Scan for the cell matching the given text and deliver its (x, y) coordinate at center. 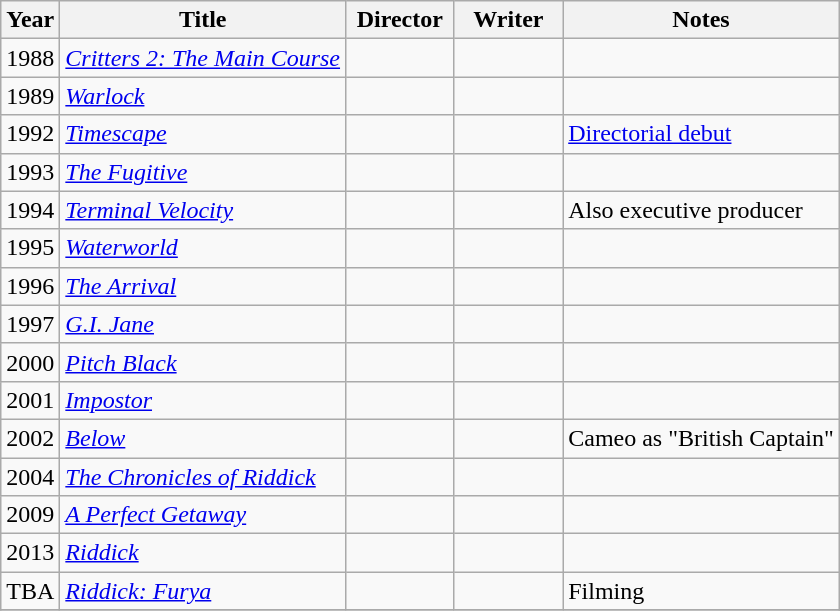
The Fugitive (203, 172)
Also executive producer (702, 210)
Warlock (203, 96)
Waterworld (203, 248)
2001 (30, 400)
2004 (30, 477)
Pitch Black (203, 362)
Impostor (203, 400)
Title (203, 20)
The Arrival (203, 286)
Director (400, 20)
Terminal Velocity (203, 210)
Directorial debut (702, 134)
The Chronicles of Riddick (203, 477)
2009 (30, 515)
A Perfect Getaway (203, 515)
1994 (30, 210)
1989 (30, 96)
Below (203, 438)
Riddick (203, 553)
G.I. Jane (203, 324)
2000 (30, 362)
1996 (30, 286)
2013 (30, 553)
Year (30, 20)
1988 (30, 58)
TBA (30, 591)
Critters 2: The Main Course (203, 58)
1995 (30, 248)
1992 (30, 134)
Riddick: Furya (203, 591)
Notes (702, 20)
Filming (702, 591)
2002 (30, 438)
Cameo as "British Captain" (702, 438)
Writer (508, 20)
1997 (30, 324)
Timescape (203, 134)
1993 (30, 172)
